Return the (x, y) coordinate for the center point of the cell that contains the specified text.  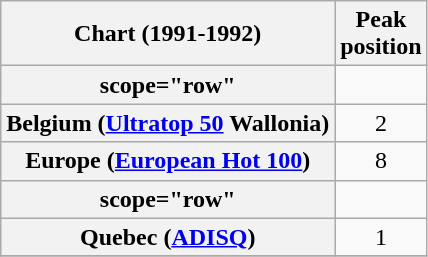
8 (381, 161)
1 (381, 237)
Quebec (ADISQ) (168, 237)
Europe (European Hot 100) (168, 161)
Belgium (Ultratop 50 Wallonia) (168, 123)
Chart (1991-1992) (168, 34)
2 (381, 123)
Peakposition (381, 34)
